Determine the (x, y) coordinate at the center of the cell enclosing the given text.  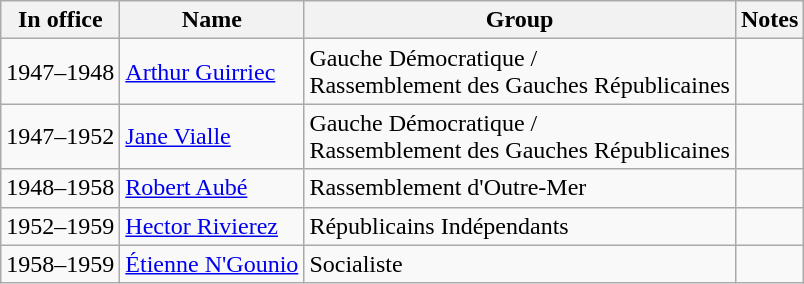
Rassemblement d'Outre-Mer (520, 188)
1952–1959 (60, 226)
1947–1952 (60, 136)
1948–1958 (60, 188)
1947–1948 (60, 72)
Robert Aubé (212, 188)
Républicains Indépendants (520, 226)
Notes (769, 20)
1958–1959 (60, 264)
Name (212, 20)
Jane Vialle (212, 136)
In office (60, 20)
Group (520, 20)
Hector Rivierez (212, 226)
Arthur Guirriec (212, 72)
Socialiste (520, 264)
Étienne N'Gounio (212, 264)
